Return the [x, y] coordinate for the center point of the cell that contains the specified text.  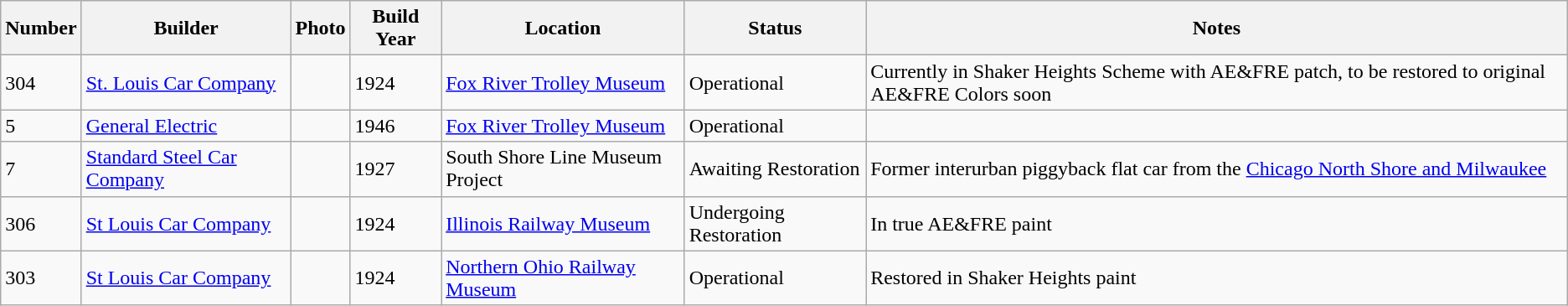
7 [41, 169]
Illinois Railway Museum [563, 223]
1946 [395, 126]
306 [41, 223]
303 [41, 278]
South Shore Line Museum Project [563, 169]
Northern Ohio Railway Museum [563, 278]
Builder [186, 29]
Notes [1217, 29]
Awaiting Restoration [776, 169]
Number [41, 29]
Status [776, 29]
Restored in Shaker Heights paint [1217, 278]
Former interurban piggyback flat car from the Chicago North Shore and Milwaukee [1217, 169]
Build Year [395, 29]
1927 [395, 169]
Location [563, 29]
General Electric [186, 126]
304 [41, 82]
Undergoing Restoration [776, 223]
In true AE&FRE paint [1217, 223]
Currently in Shaker Heights Scheme with AE&FRE patch, to be restored to original AE&FRE Colors soon [1217, 82]
Photo [320, 29]
Standard Steel Car Company [186, 169]
St. Louis Car Company [186, 82]
5 [41, 126]
